Determine the (X, Y) coordinate at the center of the cell enclosing the given text.  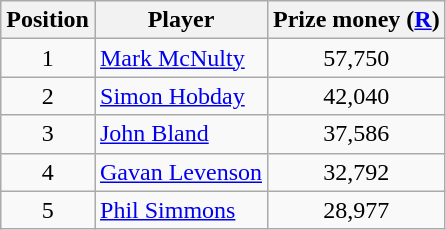
Player (180, 20)
Position (48, 20)
37,586 (357, 134)
2 (48, 96)
Mark McNulty (180, 58)
1 (48, 58)
42,040 (357, 96)
Prize money (R) (357, 20)
Gavan Levenson (180, 172)
28,977 (357, 210)
5 (48, 210)
32,792 (357, 172)
John Bland (180, 134)
57,750 (357, 58)
Phil Simmons (180, 210)
Simon Hobday (180, 96)
3 (48, 134)
4 (48, 172)
